Pinpoint the cell where the given text exists, returning its [X, Y] midpoint coordinate. 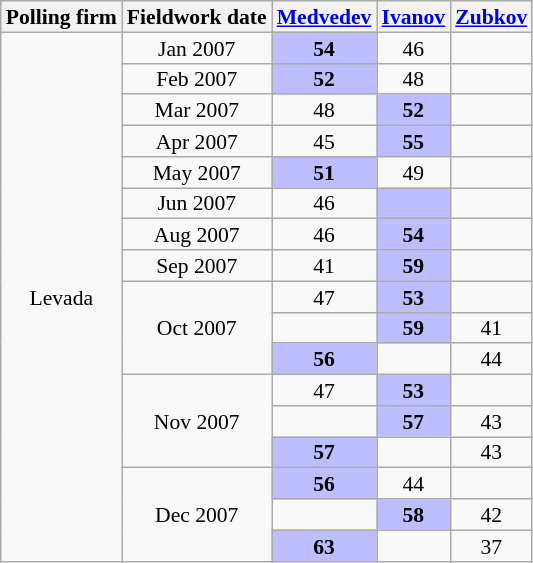
Feb 2007 [197, 78]
Jan 2007 [197, 48]
58 [413, 514]
Zubkov [491, 16]
51 [324, 172]
May 2007 [197, 172]
Polling firm [62, 16]
42 [491, 514]
37 [491, 546]
Levada [62, 296]
Dec 2007 [197, 514]
Ivanov [413, 16]
Apr 2007 [197, 142]
Jun 2007 [197, 204]
63 [324, 546]
Oct 2007 [197, 328]
55 [413, 142]
Medvedev [324, 16]
Mar 2007 [197, 110]
Nov 2007 [197, 422]
Sep 2007 [197, 266]
49 [413, 172]
45 [324, 142]
Fieldwork date [197, 16]
Aug 2007 [197, 234]
